Detect which cell encompasses the target text, then output its [x, y] center coordinate. 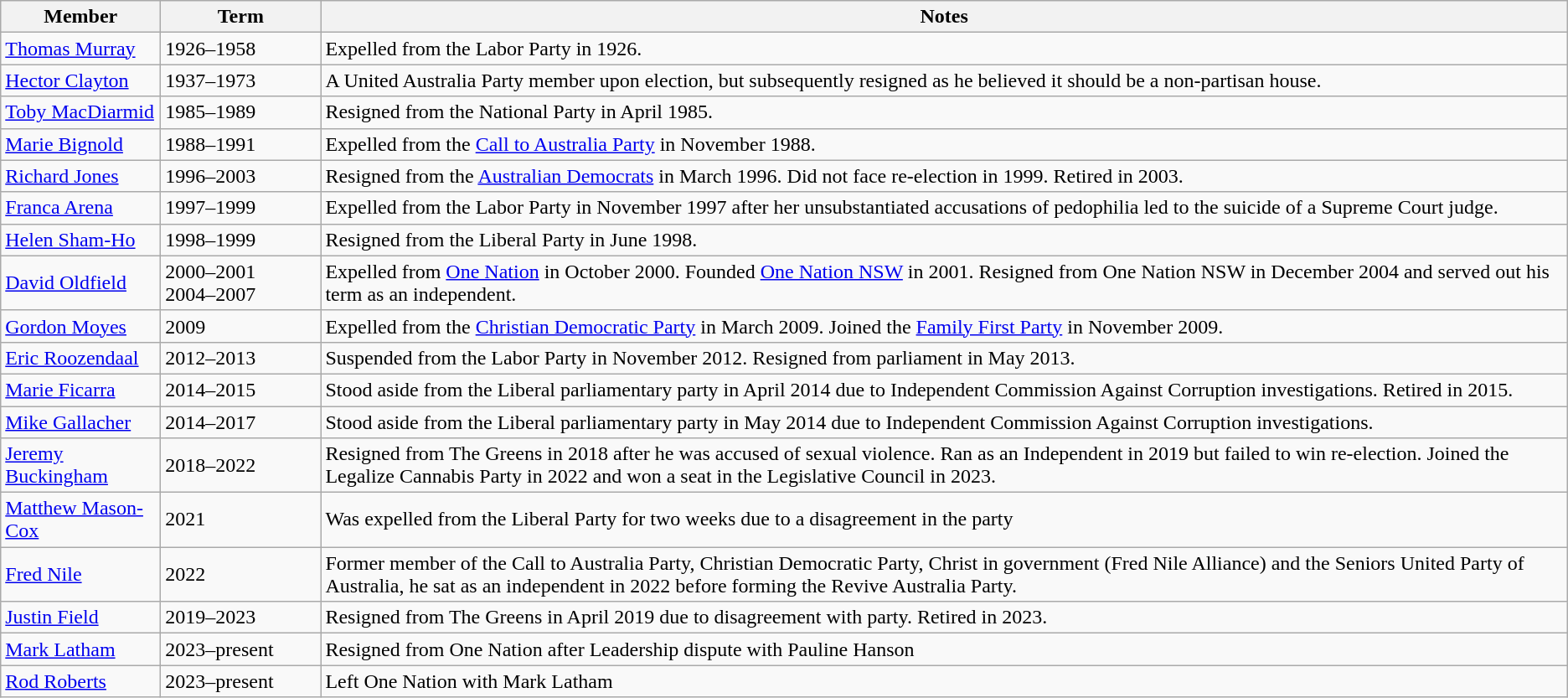
Fred Nile [80, 575]
Expelled from the Call to Australia Party in November 1988. [944, 144]
Resigned from One Nation after Leadership dispute with Pauline Hanson [944, 649]
Mark Latham [80, 649]
Resigned from the Australian Democrats in March 1996. Did not face re-election in 1999. Retired in 2003. [944, 176]
Matthew Mason-Cox [80, 520]
2022 [241, 575]
1997–1999 [241, 208]
Expelled from the Labor Party in November 1997 after her unsubstantiated accusations of pedophilia led to the suicide of a Supreme Court judge. [944, 208]
Jeremy Buckingham [80, 466]
Richard Jones [80, 176]
A United Australia Party member upon election, but subsequently resigned as he believed it should be a non-partisan house. [944, 80]
Mike Gallacher [80, 421]
Member [80, 17]
1988–1991 [241, 144]
Resigned from The Greens in April 2019 due to disagreement with party. Retired in 2023. [944, 618]
Term [241, 17]
Hector Clayton [80, 80]
2014–2015 [241, 390]
1998–1999 [241, 240]
Resigned from the Liberal Party in June 1998. [944, 240]
Resigned from the National Party in April 1985. [944, 112]
Toby MacDiarmid [80, 112]
Expelled from the Christian Democratic Party in March 2009. Joined the Family First Party in November 2009. [944, 326]
2012–2013 [241, 358]
Marie Bignold [80, 144]
Left One Nation with Mark Latham [944, 681]
Marie Ficarra [80, 390]
1996–2003 [241, 176]
Expelled from the Labor Party in 1926. [944, 49]
Rod Roberts [80, 681]
1937–1973 [241, 80]
2019–2023 [241, 618]
2000–2001 2004–2007 [241, 283]
2021 [241, 520]
2014–2017 [241, 421]
1926–1958 [241, 49]
Helen Sham-Ho [80, 240]
Notes [944, 17]
David Oldfield [80, 283]
Gordon Moyes [80, 326]
Franca Arena [80, 208]
2009 [241, 326]
2018–2022 [241, 466]
Thomas Murray [80, 49]
Stood aside from the Liberal parliamentary party in April 2014 due to Independent Commission Against Corruption investigations. Retired in 2015. [944, 390]
Was expelled from the Liberal Party for two weeks due to a disagreement in the party [944, 520]
1985–1989 [241, 112]
Suspended from the Labor Party in November 2012. Resigned from parliament in May 2013. [944, 358]
Stood aside from the Liberal parliamentary party in May 2014 due to Independent Commission Against Corruption investigations. [944, 421]
Justin Field [80, 618]
Eric Roozendaal [80, 358]
